For the text-containing cell, return its midpoint in [x, y] coordinate format. 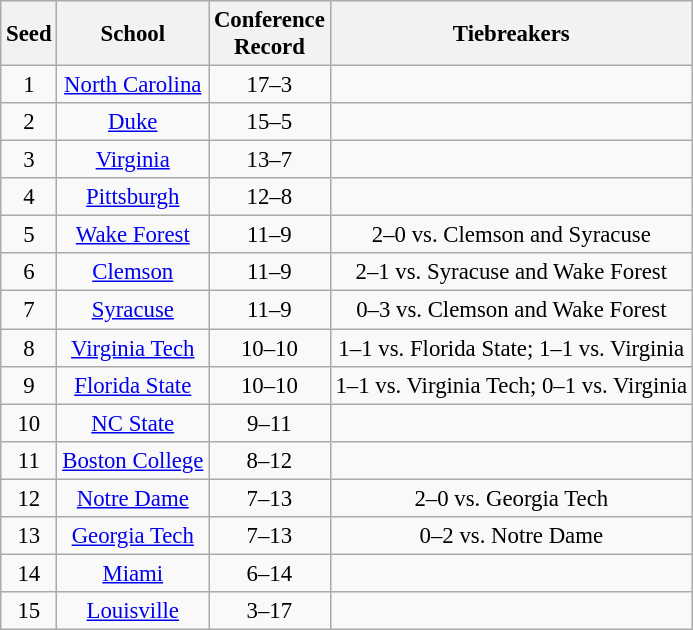
Pittsburgh [133, 197]
Tiebreakers [511, 34]
6 [29, 273]
12 [29, 498]
Boston College [133, 460]
Wake Forest [133, 235]
11 [29, 460]
13–7 [270, 160]
Miami [133, 573]
2–0 vs. Clemson and Syracuse [511, 235]
Clemson [133, 273]
14 [29, 573]
5 [29, 235]
School [133, 34]
9–11 [270, 423]
17–3 [270, 85]
Seed [29, 34]
2–0 vs. Georgia Tech [511, 498]
13 [29, 536]
15–5 [270, 122]
Florida State [133, 385]
1 [29, 85]
15 [29, 611]
8 [29, 348]
4 [29, 197]
6–14 [270, 573]
Georgia Tech [133, 536]
Virginia Tech [133, 348]
3 [29, 160]
ConferenceRecord [270, 34]
NC State [133, 423]
Duke [133, 122]
1–1 vs. Florida State; 1–1 vs. Virginia [511, 348]
North Carolina [133, 85]
2 [29, 122]
9 [29, 385]
Louisville [133, 611]
Syracuse [133, 310]
Notre Dame [133, 498]
3–17 [270, 611]
8–12 [270, 460]
0–2 vs. Notre Dame [511, 536]
1–1 vs. Virginia Tech; 0–1 vs. Virginia [511, 385]
0–3 vs. Clemson and Wake Forest [511, 310]
10 [29, 423]
7 [29, 310]
2–1 vs. Syracuse and Wake Forest [511, 273]
Virginia [133, 160]
12–8 [270, 197]
